Return [X, Y] of the center of cell containing provided text 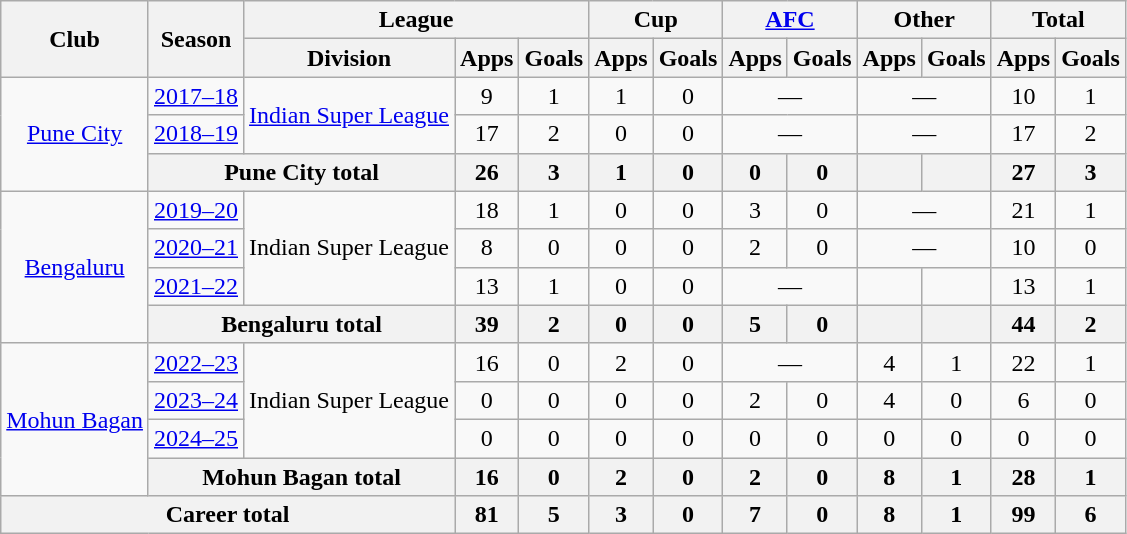
Mohun Bagan total [301, 477]
Season [196, 39]
2021–22 [196, 286]
39 [487, 324]
2024–25 [196, 438]
81 [487, 515]
Bengaluru total [301, 324]
2020–21 [196, 248]
Career total [228, 515]
Other [924, 20]
22 [1023, 362]
7 [755, 515]
Mohun Bagan [75, 419]
Club [75, 39]
League [416, 20]
44 [1023, 324]
99 [1023, 515]
2018–19 [196, 134]
2019–20 [196, 210]
28 [1023, 477]
Division [350, 58]
Pune City [75, 134]
AFC [790, 20]
2017–18 [196, 96]
26 [487, 172]
9 [487, 96]
27 [1023, 172]
Cup [656, 20]
Total [1058, 20]
Pune City total [301, 172]
21 [1023, 210]
2023–24 [196, 400]
18 [487, 210]
Bengaluru [75, 267]
2022–23 [196, 362]
